For the text-containing cell, return its midpoint in (X, Y) coordinate format. 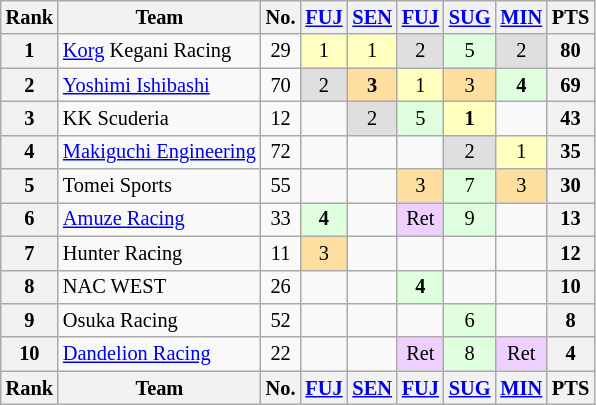
Makiguchi Engineering (160, 152)
43 (570, 118)
55 (281, 186)
29 (281, 51)
72 (281, 152)
69 (570, 85)
22 (281, 354)
30 (570, 186)
52 (281, 320)
Osuka Racing (160, 320)
11 (281, 253)
Yoshimi Ishibashi (160, 85)
26 (281, 287)
Hunter Racing (160, 253)
70 (281, 85)
Dandelion Racing (160, 354)
35 (570, 152)
Tomei Sports (160, 186)
Korg Kegani Racing (160, 51)
33 (281, 219)
KK Scuderia (160, 118)
Amuze Racing (160, 219)
NAC WEST (160, 287)
80 (570, 51)
13 (570, 219)
